Find where the given text appears and provide that cell's center as [X, Y] coordinate. 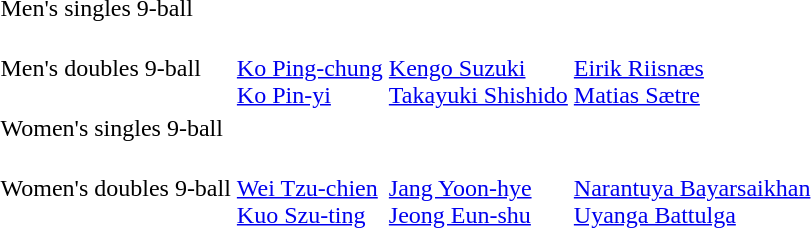
Ko Ping-chungKo Pin-yi [310, 68]
Kengo SuzukiTakayuki Shishido [478, 68]
